Pinpoint the cell where the given text exists, returning its [X, Y] midpoint coordinate. 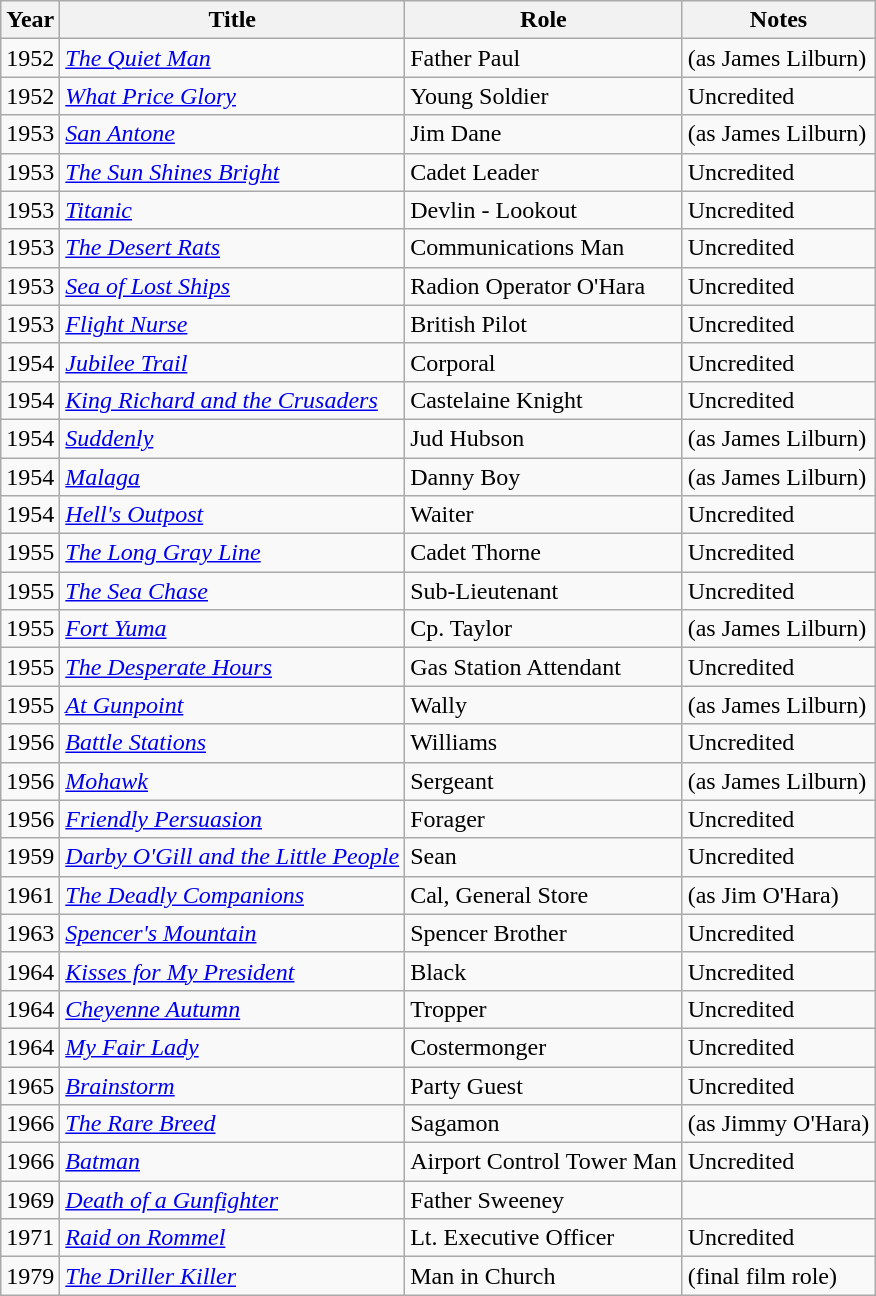
Hell's Outpost [232, 515]
The Deadly Companions [232, 895]
Radion Operator O'Hara [544, 286]
Cadet Leader [544, 172]
Mohawk [232, 781]
Darby O'Gill and the Little People [232, 857]
Castelaine Knight [544, 400]
Kisses for My President [232, 971]
Sea of Lost Ships [232, 286]
1979 [30, 1276]
Notes [778, 20]
1963 [30, 933]
Cal, General Store [544, 895]
At Gunpoint [232, 705]
Title [232, 20]
1971 [30, 1238]
Cheyenne Autumn [232, 1009]
Death of a Gunfighter [232, 1200]
Batman [232, 1162]
Lt. Executive Officer [544, 1238]
Man in Church [544, 1276]
1969 [30, 1200]
King Richard and the Crusaders [232, 400]
What Price Glory [232, 96]
My Fair Lady [232, 1047]
The Desert Rats [232, 248]
The Driller Killer [232, 1276]
The Long Gray Line [232, 553]
The Quiet Man [232, 58]
Danny Boy [544, 477]
Airport Control Tower Man [544, 1162]
Wally [544, 705]
Spencer's Mountain [232, 933]
Father Sweeney [544, 1200]
Jim Dane [544, 134]
1961 [30, 895]
1959 [30, 857]
Jud Hubson [544, 438]
Sagamon [544, 1124]
Cadet Thorne [544, 553]
Jubilee Trail [232, 362]
San Antone [232, 134]
Party Guest [544, 1085]
British Pilot [544, 324]
(final film role) [778, 1276]
(as Jim O'Hara) [778, 895]
The Rare Breed [232, 1124]
Sean [544, 857]
Corporal [544, 362]
The Sun Shines Bright [232, 172]
Malaga [232, 477]
Year [30, 20]
Forager [544, 819]
Williams [544, 743]
Raid on Rommel [232, 1238]
Tropper [544, 1009]
1965 [30, 1085]
Role [544, 20]
The Desperate Hours [232, 667]
Devlin - Lookout [544, 210]
Flight Nurse [232, 324]
Communications Man [544, 248]
Sergeant [544, 781]
Spencer Brother [544, 933]
Friendly Persuasion [232, 819]
Father Paul [544, 58]
Sub-Lieutenant [544, 591]
The Sea Chase [232, 591]
Titanic [232, 210]
Young Soldier [544, 96]
Gas Station Attendant [544, 667]
Costermonger [544, 1047]
Waiter [544, 515]
Brainstorm [232, 1085]
Battle Stations [232, 743]
Suddenly [232, 438]
Black [544, 971]
Fort Yuma [232, 629]
(as Jimmy O'Hara) [778, 1124]
Cp. Taylor [544, 629]
